Locate the cell with the specified text and output its (x, y) center coordinate. 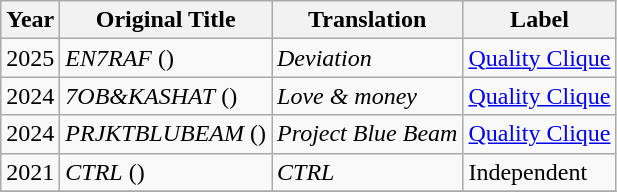
7OB&KASHAT () (166, 96)
Original Title (166, 20)
Love & money (368, 96)
Deviation (368, 58)
2025 (30, 58)
Year (30, 20)
CTRL (368, 172)
2021 (30, 172)
CTRL () (166, 172)
Label (540, 20)
PRJKTBLUBEAM () (166, 134)
Independent (540, 172)
Project Blue Beam (368, 134)
Translation (368, 20)
EN7RAF () (166, 58)
